Identify which cell holds the provided text, then report its [X, Y] central coordinate. 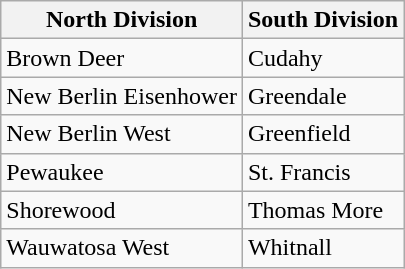
New Berlin Eisenhower [122, 96]
Thomas More [322, 210]
South Division [322, 20]
Brown Deer [122, 58]
Whitnall [322, 248]
North Division [122, 20]
Pewaukee [122, 172]
Shorewood [122, 210]
New Berlin West [122, 134]
Cudahy [322, 58]
Greenfield [322, 134]
Greendale [322, 96]
Wauwatosa West [122, 248]
St. Francis [322, 172]
